Output the (x, y) coordinate of the center of the cell containing the given text.  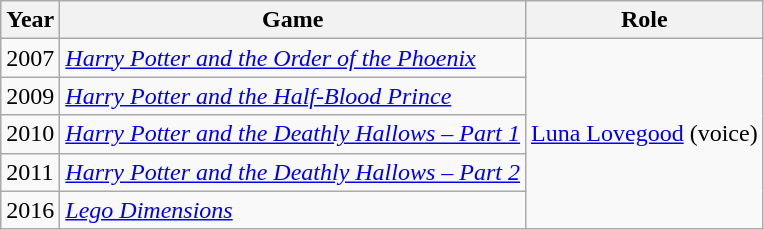
Game (293, 20)
Luna Lovegood (voice) (645, 134)
Harry Potter and the Deathly Hallows – Part 1 (293, 134)
Harry Potter and the Order of the Phoenix (293, 58)
Lego Dimensions (293, 210)
Year (30, 20)
2010 (30, 134)
2016 (30, 210)
2011 (30, 172)
Harry Potter and the Deathly Hallows – Part 2 (293, 172)
Role (645, 20)
2007 (30, 58)
Harry Potter and the Half-Blood Prince (293, 96)
2009 (30, 96)
